Detect which cell encompasses the target text, then output its (X, Y) center coordinate. 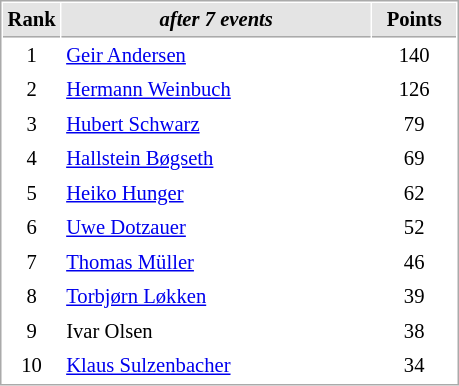
126 (414, 90)
Geir Andersen (216, 56)
69 (414, 158)
Torbjørn Løkken (216, 296)
79 (414, 124)
Hubert Schwarz (216, 124)
4 (32, 158)
52 (414, 228)
Uwe Dotzauer (216, 228)
3 (32, 124)
Heiko Hunger (216, 194)
6 (32, 228)
5 (32, 194)
9 (32, 332)
38 (414, 332)
7 (32, 262)
Thomas Müller (216, 262)
34 (414, 366)
8 (32, 296)
Klaus Sulzenbacher (216, 366)
39 (414, 296)
10 (32, 366)
1 (32, 56)
Rank (32, 20)
after 7 events (216, 20)
140 (414, 56)
2 (32, 90)
Hallstein Bøgseth (216, 158)
62 (414, 194)
46 (414, 262)
Ivar Olsen (216, 332)
Points (414, 20)
Hermann Weinbuch (216, 90)
